Locate the cell with the specified text and output its (x, y) center coordinate. 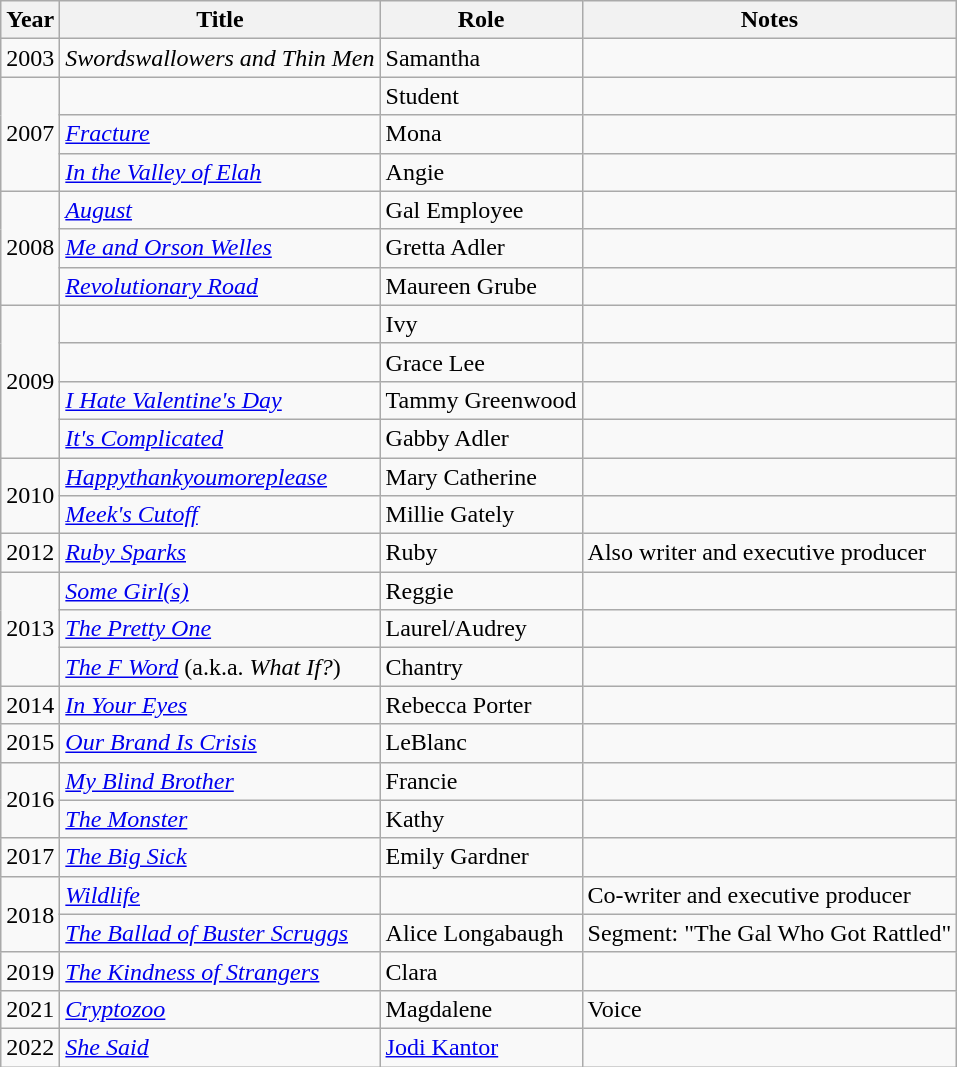
2019 (30, 971)
Jodi Kantor (481, 1047)
Notes (770, 20)
LeBlanc (481, 743)
Ruby (481, 553)
Millie Gately (481, 515)
2010 (30, 496)
2013 (30, 629)
Francie (481, 781)
Alice Longabaugh (481, 933)
2012 (30, 553)
Grace Lee (481, 362)
Angie (481, 172)
Tammy Greenwood (481, 400)
Gabby Adler (481, 438)
Cryptozoo (220, 1009)
Chantry (481, 667)
Reggie (481, 591)
The Big Sick (220, 857)
Role (481, 20)
The Pretty One (220, 629)
August (220, 210)
Our Brand Is Crisis (220, 743)
Laurel/Audrey (481, 629)
The F Word (a.k.a. What If?) (220, 667)
2018 (30, 914)
Clara (481, 971)
Voice (770, 1009)
2007 (30, 134)
In the Valley of Elah (220, 172)
I Hate Valentine's Day (220, 400)
2016 (30, 800)
Magdalene (481, 1009)
Segment: "The Gal Who Got Rattled" (770, 933)
Wildlife (220, 895)
Meek's Cutoff (220, 515)
Title (220, 20)
Some Girl(s) (220, 591)
Ruby Sparks (220, 553)
Mona (481, 134)
In Your Eyes (220, 705)
Gretta Adler (481, 248)
2021 (30, 1009)
Revolutionary Road (220, 286)
2022 (30, 1047)
Gal Employee (481, 210)
2008 (30, 248)
Emily Gardner (481, 857)
Mary Catherine (481, 477)
Kathy (481, 819)
2003 (30, 58)
Ivy (481, 324)
Samantha (481, 58)
Fracture (220, 134)
It's Complicated (220, 438)
2009 (30, 381)
My Blind Brother (220, 781)
Swordswallowers and Thin Men (220, 58)
Happythankyoumoreplease (220, 477)
2017 (30, 857)
Maureen Grube (481, 286)
Me and Orson Welles (220, 248)
2015 (30, 743)
Rebecca Porter (481, 705)
Co-writer and executive producer (770, 895)
The Monster (220, 819)
She Said (220, 1047)
Also writer and executive producer (770, 553)
Student (481, 96)
2014 (30, 705)
The Kindness of Strangers (220, 971)
Year (30, 20)
The Ballad of Buster Scruggs (220, 933)
